Determine the (X, Y) coordinate at the center of the cell enclosing the given text.  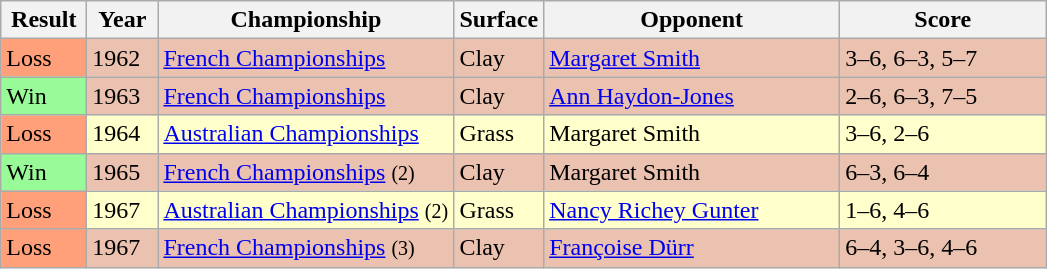
6–3, 6–4 (943, 172)
Opponent (692, 20)
Result (44, 20)
Score (943, 20)
1965 (122, 172)
2–6, 6–3, 7–5 (943, 96)
3–6, 6–3, 5–7 (943, 58)
French Championships (3) (306, 248)
Surface (499, 20)
Championship (306, 20)
1964 (122, 134)
Françoise Dürr (692, 248)
Nancy Richey Gunter (692, 210)
1962 (122, 58)
Ann Haydon-Jones (692, 96)
Australian Championships (2) (306, 210)
Australian Championships (306, 134)
1–6, 4–6 (943, 210)
French Championships (2) (306, 172)
Year (122, 20)
1963 (122, 96)
6–4, 3–6, 4–6 (943, 248)
3–6, 2–6 (943, 134)
